Extract the [x, y] coordinate from the center of the cell holding the provided text.  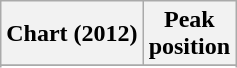
Chart (2012) [72, 34]
Peak position [189, 34]
